Determine the (x, y) coordinate at the center of the cell enclosing the given text.  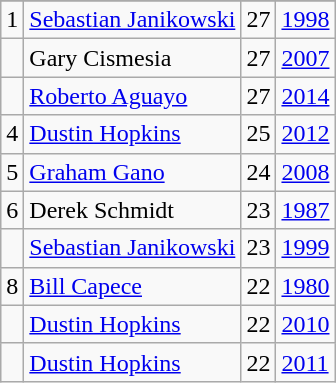
6 (12, 210)
2014 (306, 96)
2011 (306, 362)
Bill Capece (132, 286)
1 (12, 20)
2007 (306, 58)
1998 (306, 20)
5 (12, 172)
2010 (306, 324)
4 (12, 134)
8 (12, 286)
1999 (306, 248)
Derek Schmidt (132, 210)
25 (258, 134)
24 (258, 172)
Graham Gano (132, 172)
Roberto Aguayo (132, 96)
1980 (306, 286)
1987 (306, 210)
2008 (306, 172)
2012 (306, 134)
Gary Cismesia (132, 58)
